From the cell containing the given text, extract its center point as (x, y) coordinate. 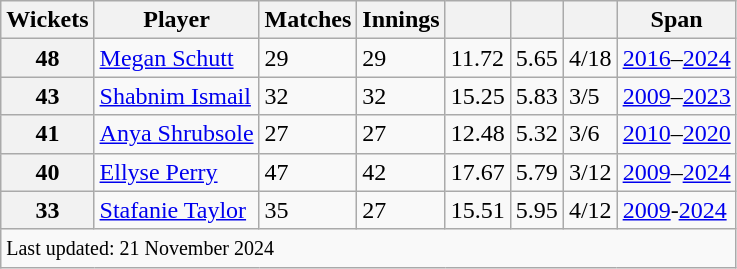
4/12 (590, 210)
3/12 (590, 172)
Shabnim Ismail (176, 96)
33 (48, 210)
15.25 (478, 96)
3/6 (590, 134)
35 (308, 210)
Anya Shrubsole (176, 134)
5.32 (536, 134)
42 (401, 172)
Span (676, 20)
5.79 (536, 172)
11.72 (478, 58)
2010–2020 (676, 134)
43 (48, 96)
48 (48, 58)
17.67 (478, 172)
2016–2024 (676, 58)
47 (308, 172)
5.83 (536, 96)
Matches (308, 20)
4/18 (590, 58)
41 (48, 134)
Megan Schutt (176, 58)
2009–2024 (676, 172)
12.48 (478, 134)
15.51 (478, 210)
5.95 (536, 210)
Player (176, 20)
5.65 (536, 58)
40 (48, 172)
2009–2023 (676, 96)
Last updated: 21 November 2024 (368, 248)
Innings (401, 20)
Wickets (48, 20)
Stafanie Taylor (176, 210)
2009-2024 (676, 210)
3/5 (590, 96)
Ellyse Perry (176, 172)
